From the cell containing the given text, extract its center point as (x, y) coordinate. 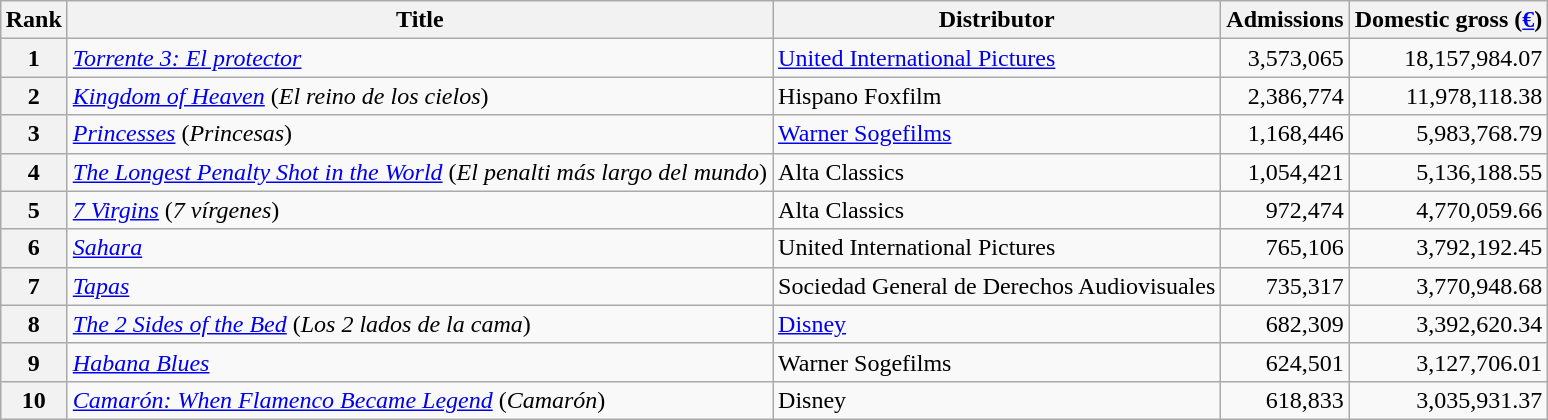
1,054,421 (1285, 172)
618,833 (1285, 400)
Sahara (420, 248)
6 (34, 248)
18,157,984.07 (1448, 58)
11,978,118.38 (1448, 96)
3,792,192.45 (1448, 248)
Rank (34, 20)
2,386,774 (1285, 96)
735,317 (1285, 286)
Distributor (997, 20)
3,573,065 (1285, 58)
Hispano Foxfilm (997, 96)
The Longest Penalty Shot in the World (El penalti más largo del mundo) (420, 172)
Sociedad General de Derechos Audiovisuales (997, 286)
Kingdom of Heaven (El reino de los cielos) (420, 96)
Princesses (Princesas) (420, 134)
682,309 (1285, 324)
Torrente 3: El protector (420, 58)
3 (34, 134)
Title (420, 20)
5,136,188.55 (1448, 172)
3,127,706.01 (1448, 362)
765,106 (1285, 248)
Domestic gross (€) (1448, 20)
Admissions (1285, 20)
3,392,620.34 (1448, 324)
7 (34, 286)
1 (34, 58)
Tapas (420, 286)
972,474 (1285, 210)
10 (34, 400)
7 Virgins (7 vírgenes) (420, 210)
1,168,446 (1285, 134)
9 (34, 362)
5,983,768.79 (1448, 134)
3,035,931.37 (1448, 400)
Camarón: When Flamenco Became Legend (Camarón) (420, 400)
8 (34, 324)
3,770,948.68 (1448, 286)
4 (34, 172)
Habana Blues (420, 362)
624,501 (1285, 362)
4,770,059.66 (1448, 210)
5 (34, 210)
The 2 Sides of the Bed (Los 2 lados de la cama) (420, 324)
2 (34, 96)
